For the text-containing cell, return its midpoint in [x, y] coordinate format. 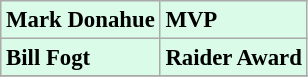
Bill Fogt [80, 58]
Mark Donahue [80, 20]
Raider Award [234, 58]
MVP [234, 20]
